Capture the cell that displays the provided text and extract its (x, y) central coordinate. 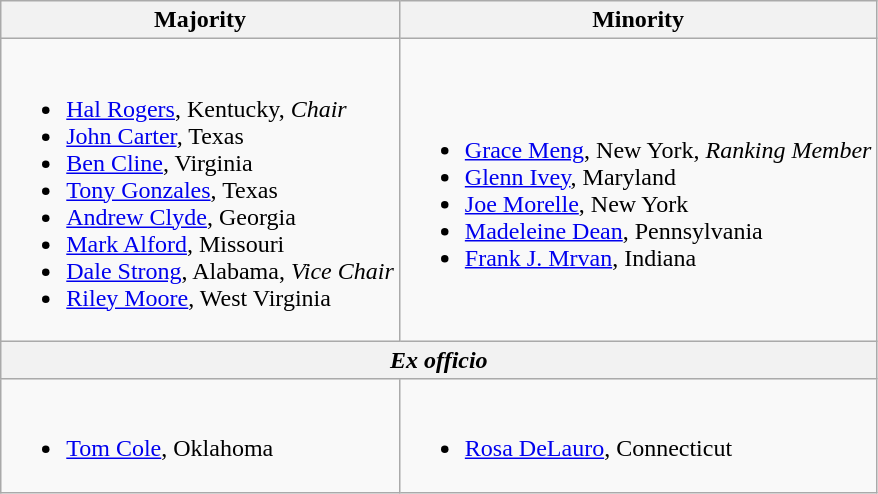
Tom Cole, Oklahoma (200, 436)
Majority (200, 20)
Ex officio (439, 360)
Minority (638, 20)
Grace Meng, New York, Ranking MemberGlenn Ivey, MarylandJoe Morelle, New YorkMadeleine Dean, PennsylvaniaFrank J. Mrvan, Indiana (638, 190)
Rosa DeLauro, Connecticut (638, 436)
